Pinpoint the cell where the given text exists, returning its (x, y) midpoint coordinate. 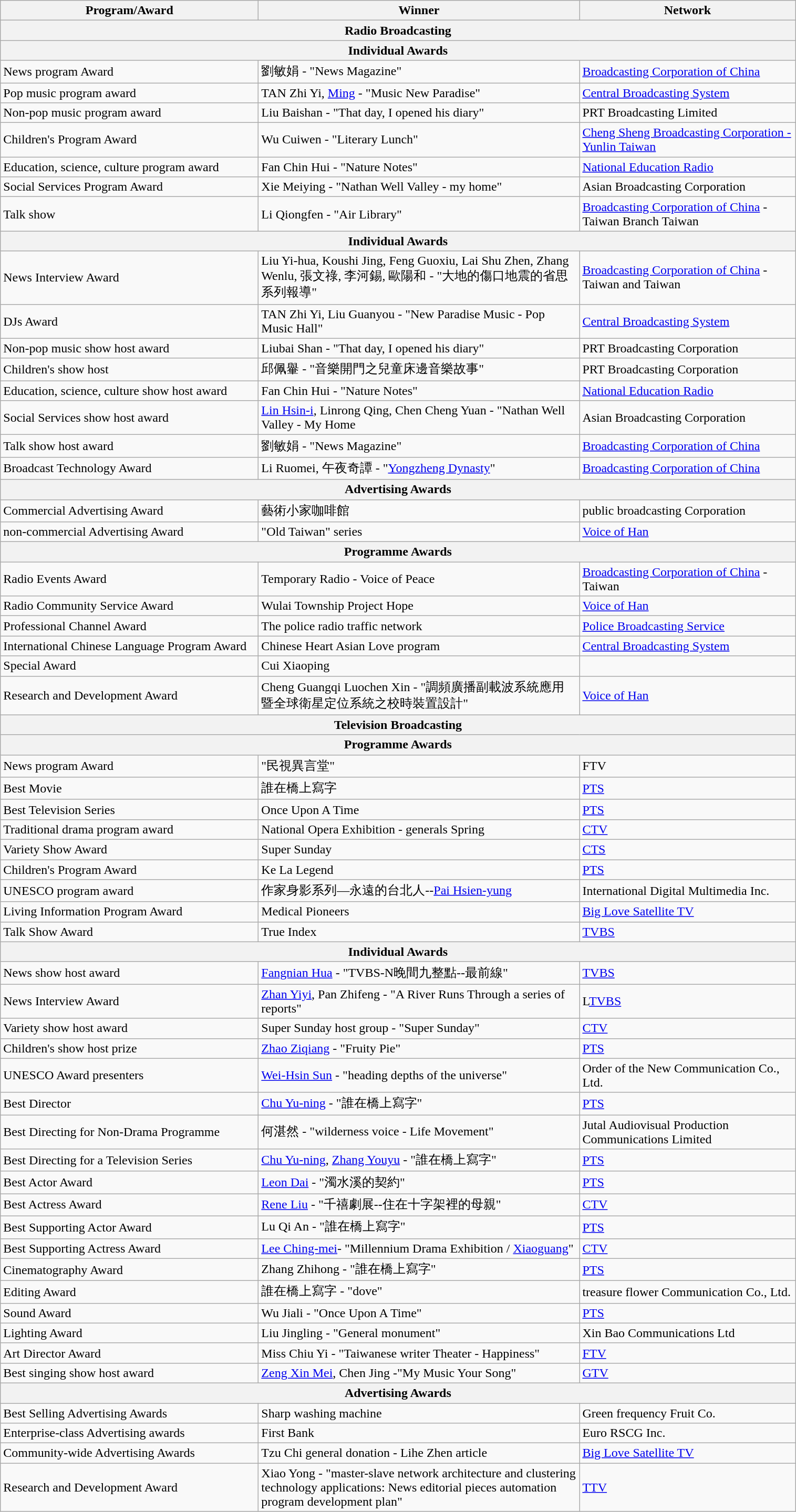
Pop music program award (129, 93)
News show host award (129, 973)
International Chinese Language Program Award (129, 646)
Broadcast Technology Award (129, 468)
Children's show host prize (129, 1048)
誰在橋上寫字 (419, 789)
Radio Community Service Award (129, 606)
Non-pop music show host award (129, 348)
Euro RSCG Inc. (687, 1433)
Special Award (129, 666)
Education, science, culture program award (129, 167)
Sound Award (129, 1313)
Best Directing for a Television Series (129, 1161)
Green frequency Fruit Co. (687, 1413)
DJs Award (129, 321)
Wei-Hsin Sun - "heading depths of the universe" (419, 1076)
non-commercial Advertising Award (129, 532)
Zhao Ziqiang - "Fruity Pie" (419, 1048)
GTV (687, 1373)
Best Actress Award (129, 1205)
Best Supporting Actress Award (129, 1248)
Liubai Shan - "That day, I opened his diary" (419, 348)
Art Director Award (129, 1353)
Best Actor Award (129, 1183)
Miss Chiu Yi - "Taiwanese writer Theater - Happiness" (419, 1353)
UNESCO program award (129, 891)
Variety Show Award (129, 849)
Best Director (129, 1104)
Police Broadcasting Service (687, 626)
Chu Yu-ning - "誰在橋上寫字" (419, 1104)
Tzu Chi general donation - Lihe Zhen article (419, 1453)
public broadcasting Corporation (687, 510)
Wulai Township Project Hope (419, 606)
Talk show host award (129, 446)
Li Ruomei, 午夜奇譚 - "Yongzheng Dynasty" (419, 468)
True Index (419, 932)
UNESCO Award presenters (129, 1076)
Talk Show Award (129, 932)
Winner (419, 11)
Cheng Sheng Broadcasting Corporation - Yunlin Taiwan (687, 140)
Radio Broadcasting (398, 30)
誰在橋上寫字 - "dove" (419, 1292)
"Old Taiwan" series (419, 532)
Best Selling Advertising Awards (129, 1413)
Zhang Zhihong - "誰在橋上寫字" (419, 1270)
Network (687, 11)
CTS (687, 849)
藝術小家咖啡館 (419, 510)
Broadcasting Corporation of China - Taiwan and Taiwan (687, 277)
Best Television Series (129, 809)
International Digital Multimedia Inc. (687, 891)
National Opera Exhibition - generals Spring (419, 829)
Liu Jingling - "General monument" (419, 1333)
Super Sunday host group - "Super Sunday" (419, 1028)
Medical Pioneers (419, 912)
Lu Qi An - "誰在橋上寫字" (419, 1227)
The police radio traffic network (419, 626)
Xiao Yong - "master-slave network architecture and clustering technology applications: News editorial pieces automation program development plan" (419, 1487)
Zeng Xin Mei, Chen Jing -"My Music Your Song" (419, 1373)
Wu Cuiwen - "Literary Lunch" (419, 140)
treasure flower Communication Co., Ltd. (687, 1292)
Liu Yi-hua, Koushi Jing, Feng Guoxiu, Lai Shu Zhen, Zhang Wenlu, 張文祿, 李河錫, 歐陽和 - "大地的傷口地震的省思系列報導" (419, 277)
Broadcasting Corporation of China - Taiwan (687, 579)
邱佩轝 - "音樂開門之兒童床邊音樂故事" (419, 370)
Fangnian Hua - "TVBS-N晚間九整點--最前線" (419, 973)
Community-wide Advertising Awards (129, 1453)
PRT Broadcasting Limited (687, 113)
Commercial Advertising Award (129, 510)
Best Movie (129, 789)
Non-pop music program award (129, 113)
Lee Ching-mei- "Millennium Drama Exhibition / Xiaoguang" (419, 1248)
Once Upon A Time (419, 809)
Broadcasting Corporation of China - Taiwan Branch Taiwan (687, 214)
Chu Yu-ning, Zhang Youyu - "誰在橋上寫字" (419, 1161)
Radio Events Award (129, 579)
作家身影系列—永遠的台北人--Pai Hsien-yung (419, 891)
Lighting Award (129, 1333)
Television Broadcasting (398, 725)
Jutal Audiovisual Production Communications Limited (687, 1132)
Best singing show host award (129, 1373)
Temporary Radio - Voice of Peace (419, 579)
Social Services Program Award (129, 187)
Talk show (129, 214)
Cui Xiaoping (419, 666)
Li Qiongfen - "Air Library" (419, 214)
Order of the New Communication Co., Ltd. (687, 1076)
Ke La Legend (419, 869)
TAN Zhi Yi, Liu Guanyou - "New Paradise Music - Pop Music Hall" (419, 321)
Sharp washing machine (419, 1413)
Rene Liu - "千禧劇展--住在十字架裡的母親" (419, 1205)
何湛然 - "wilderness voice - Life Movement" (419, 1132)
Professional Channel Award (129, 626)
Liu Baishan - "That day, I opened his diary" (419, 113)
Variety show host award (129, 1028)
Enterprise-class Advertising awards (129, 1433)
Editing Award (129, 1292)
Best Directing for Non-Drama Programme (129, 1132)
Super Sunday (419, 849)
Lin Hsin-i, Linrong Qing, Chen Cheng Yuan - "Nathan Well Valley - My Home (419, 418)
Leon Dai - "濁水溪的契約" (419, 1183)
Wu Jiali - "Once Upon A Time" (419, 1313)
Xie Meiying - "Nathan Well Valley - my home" (419, 187)
Program/Award (129, 11)
Cheng Guangqi Luochen Xin - "調頻廣播副載波系統應用暨全球衛星定位系統之校時裝置設計" (419, 695)
First Bank (419, 1433)
Education, science, culture show host award (129, 391)
TAN Zhi Yi, Ming - "Music New Paradise" (419, 93)
"民視異言堂" (419, 766)
Xin Bao Communications Ltd (687, 1333)
Living Information Program Award (129, 912)
Children's show host (129, 370)
LTVBS (687, 1001)
Social Services show host award (129, 418)
Chinese Heart Asian Love program (419, 646)
Traditional drama program award (129, 829)
Cinematography Award (129, 1270)
TTV (687, 1487)
Zhan Yiyi, Pan Zhifeng - "A River Runs Through a series of reports" (419, 1001)
Best Supporting Actor Award (129, 1227)
